Pinpoint the cell where the given text exists, returning its (x, y) midpoint coordinate. 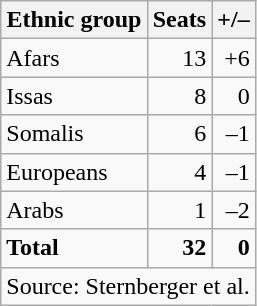
Arabs (74, 210)
–2 (234, 210)
Source: Sternberger et al. (128, 286)
+/– (234, 20)
6 (180, 134)
Europeans (74, 172)
Issas (74, 96)
Ethnic group (74, 20)
+6 (234, 58)
4 (180, 172)
32 (180, 248)
13 (180, 58)
Seats (180, 20)
1 (180, 210)
Total (74, 248)
8 (180, 96)
Somalis (74, 134)
Afars (74, 58)
